From the cell containing the given text, extract its center point as [x, y] coordinate. 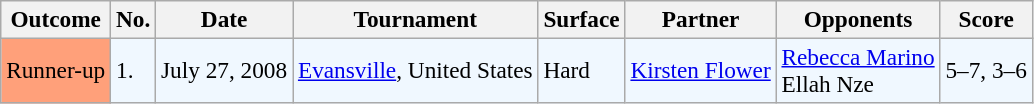
July 27, 2008 [224, 70]
Partner [700, 19]
1. [134, 70]
5–7, 3–6 [986, 70]
Evansville, United States [416, 70]
Tournament [416, 19]
Surface [582, 19]
No. [134, 19]
Hard [582, 70]
Opponents [858, 19]
Date [224, 19]
Kirsten Flower [700, 70]
Outcome [56, 19]
Score [986, 19]
Runner-up [56, 70]
Rebecca Marino Ellah Nze [858, 70]
